Search for the cell housing the specified text and yield its [X, Y] center coordinate. 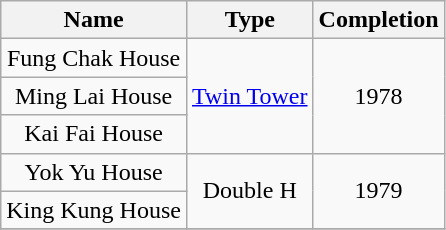
Completion [378, 20]
Double H [250, 191]
Kai Fai House [94, 134]
Twin Tower [250, 96]
King Kung House [94, 210]
1979 [378, 191]
1978 [378, 96]
Name [94, 20]
Ming Lai House [94, 96]
Yok Yu House [94, 172]
Type [250, 20]
Fung Chak House [94, 58]
